Determine the (x, y) coordinate at the center of the cell enclosing the given text.  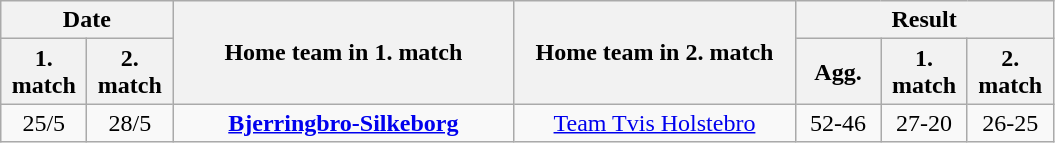
52-46 (838, 123)
Date (87, 20)
Result (924, 20)
25/5 (44, 123)
Agg. (838, 72)
28/5 (130, 123)
Bjerringbro-Silkeborg (344, 123)
26-25 (1010, 123)
27-20 (924, 123)
Team Tvis Holstebro (654, 123)
Home team in 2. match (654, 52)
Home team in 1. match (344, 52)
